Find where the given text appears and provide that cell's center as (X, Y) coordinate. 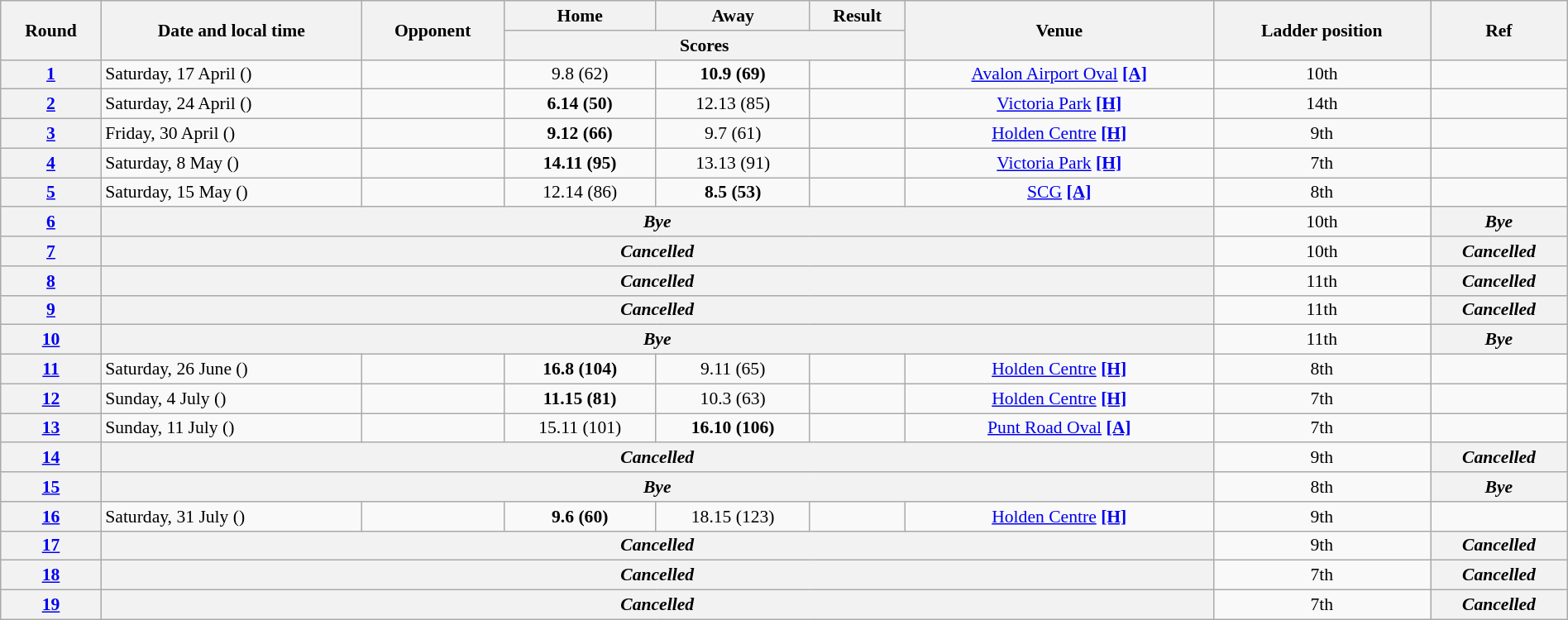
9.6 (60) (580, 517)
SCG [A] (1059, 193)
Scores (705, 45)
16.8 (104) (580, 370)
Saturday, 15 May () (232, 193)
18.15 (123) (733, 517)
12.14 (86) (580, 193)
18 (51, 575)
Result (857, 16)
9.8 (62) (580, 74)
8.5 (53) (733, 193)
Sunday, 11 July () (232, 428)
16.10 (106) (733, 428)
10 (51, 340)
14.11 (95) (580, 163)
Saturday, 8 May () (232, 163)
1 (51, 74)
Away (733, 16)
Friday, 30 April () (232, 134)
12 (51, 398)
14th (1322, 104)
12.13 (85) (733, 104)
13 (51, 428)
6 (51, 222)
10.9 (69) (733, 74)
Date and local time (232, 30)
9.12 (66) (580, 134)
17 (51, 546)
4 (51, 163)
10.3 (63) (733, 398)
9.11 (65) (733, 370)
Punt Road Oval [A] (1059, 428)
Opponent (433, 30)
9.7 (61) (733, 134)
8 (51, 281)
11.15 (81) (580, 398)
15 (51, 487)
Ladder position (1322, 30)
15.11 (101) (580, 428)
3 (51, 134)
6.14 (50) (580, 104)
11 (51, 370)
16 (51, 517)
Saturday, 31 July () (232, 517)
Home (580, 16)
5 (51, 193)
2 (51, 104)
Round (51, 30)
Sunday, 4 July () (232, 398)
Avalon Airport Oval [A] (1059, 74)
14 (51, 458)
19 (51, 605)
Saturday, 26 June () (232, 370)
13.13 (91) (733, 163)
Saturday, 24 April () (232, 104)
7 (51, 251)
Ref (1499, 30)
9 (51, 310)
Venue (1059, 30)
Saturday, 17 April () (232, 74)
